Scan for the cell matching the given text and deliver its [X, Y] coordinate at center. 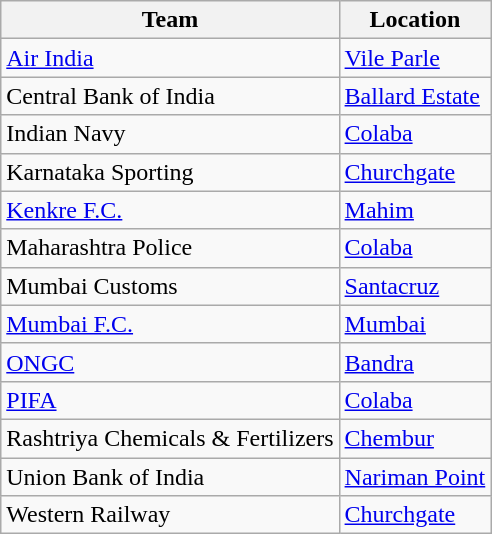
Santacruz [415, 286]
Nariman Point [415, 477]
Central Bank of India [170, 96]
Indian Navy [170, 134]
Bandra [415, 362]
Team [170, 20]
Kenkre F.C. [170, 210]
Union Bank of India [170, 477]
PIFA [170, 400]
Vile Parle [415, 58]
Ballard Estate [415, 96]
Rashtriya Chemicals & Fertilizers [170, 438]
Chembur [415, 438]
Western Railway [170, 515]
Karnataka Sporting [170, 172]
Mahim [415, 210]
Maharashtra Police [170, 248]
Mumbai F.C. [170, 324]
Mumbai Customs [170, 286]
Mumbai [415, 324]
Location [415, 20]
ONGC [170, 362]
Air India [170, 58]
